Detect which cell encompasses the target text, then output its (x, y) center coordinate. 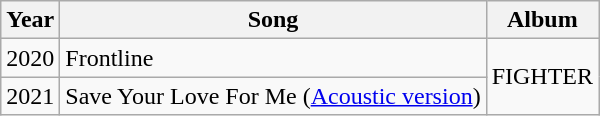
Album (542, 20)
Year (30, 20)
Save Your Love For Me (Acoustic version) (273, 96)
FIGHTER (542, 77)
Song (273, 20)
2020 (30, 58)
Frontline (273, 58)
2021 (30, 96)
